Find where the given text appears and provide that cell's center as [x, y] coordinate. 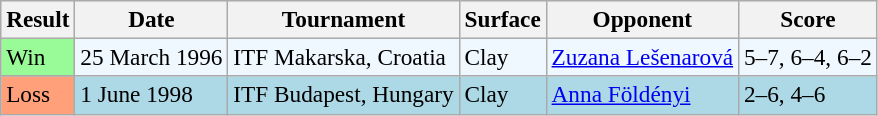
Score [808, 19]
ITF Makarska, Croatia [344, 57]
2–6, 4–6 [808, 95]
Date [152, 19]
Surface [502, 19]
Opponent [642, 19]
1 June 1998 [152, 95]
ITF Budapest, Hungary [344, 95]
Anna Földényi [642, 95]
5–7, 6–4, 6–2 [808, 57]
Loss [38, 95]
Win [38, 57]
Result [38, 19]
Tournament [344, 19]
25 March 1996 [152, 57]
Zuzana Lešenarová [642, 57]
